Scan for the cell matching the given text and deliver its (x, y) coordinate at center. 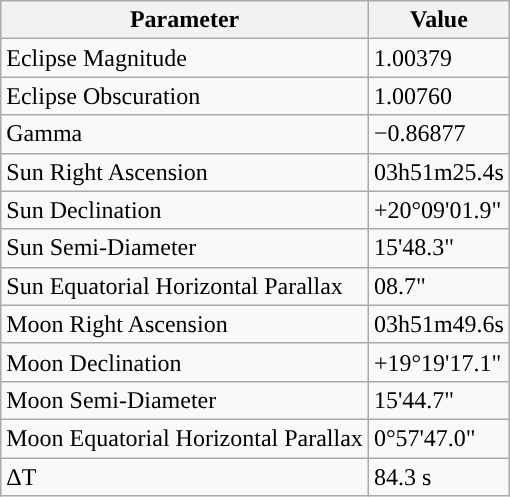
Gamma (185, 134)
03h51m49.6s (438, 324)
+20°09'01.9" (438, 210)
Moon Right Ascension (185, 324)
ΔT (185, 477)
1.00760 (438, 96)
−0.86877 (438, 134)
1.00379 (438, 58)
Moon Declination (185, 362)
Value (438, 20)
Sun Declination (185, 210)
Sun Semi-Diameter (185, 248)
15'48.3" (438, 248)
84.3 s (438, 477)
Moon Semi-Diameter (185, 400)
Eclipse Obscuration (185, 96)
Sun Right Ascension (185, 172)
Sun Equatorial Horizontal Parallax (185, 286)
+19°19'17.1" (438, 362)
15'44.7" (438, 400)
Eclipse Magnitude (185, 58)
03h51m25.4s (438, 172)
08.7" (438, 286)
0°57'47.0" (438, 438)
Moon Equatorial Horizontal Parallax (185, 438)
Parameter (185, 20)
